Extract the [X, Y] coordinate from the center of the cell holding the provided text.  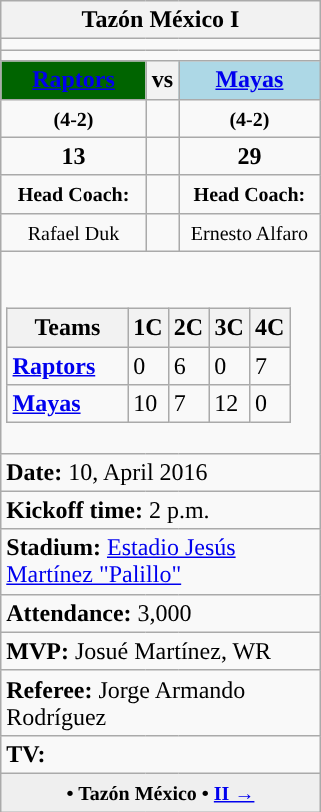
Date: 10, April 2016 [161, 472]
• Tazón México • II → [161, 792]
Teams [68, 328]
12 [230, 404]
TV: [161, 754]
29 [250, 156]
13 [74, 156]
Kickoff time: 2 p.m. [161, 510]
Stadium: Estadio Jesús Martínez "Palillo" [161, 562]
Referee: Jorge Armando Rodríguez [161, 702]
6 [188, 366]
4C [270, 328]
MVP: Josué Martínez, WR [161, 651]
Ernesto Alfaro [250, 232]
1C [148, 328]
10 [148, 404]
3C [230, 328]
2C [188, 328]
vs [162, 80]
Rafael Duk [74, 232]
Teams 1C 2C 3C 4C Raptors 0 6 0 7 Mayas 10 7 12 0 [161, 352]
Attendance: 3,000 [161, 613]
Tazón México I [161, 20]
